Identify which cell holds the provided text, then report its (x, y) central coordinate. 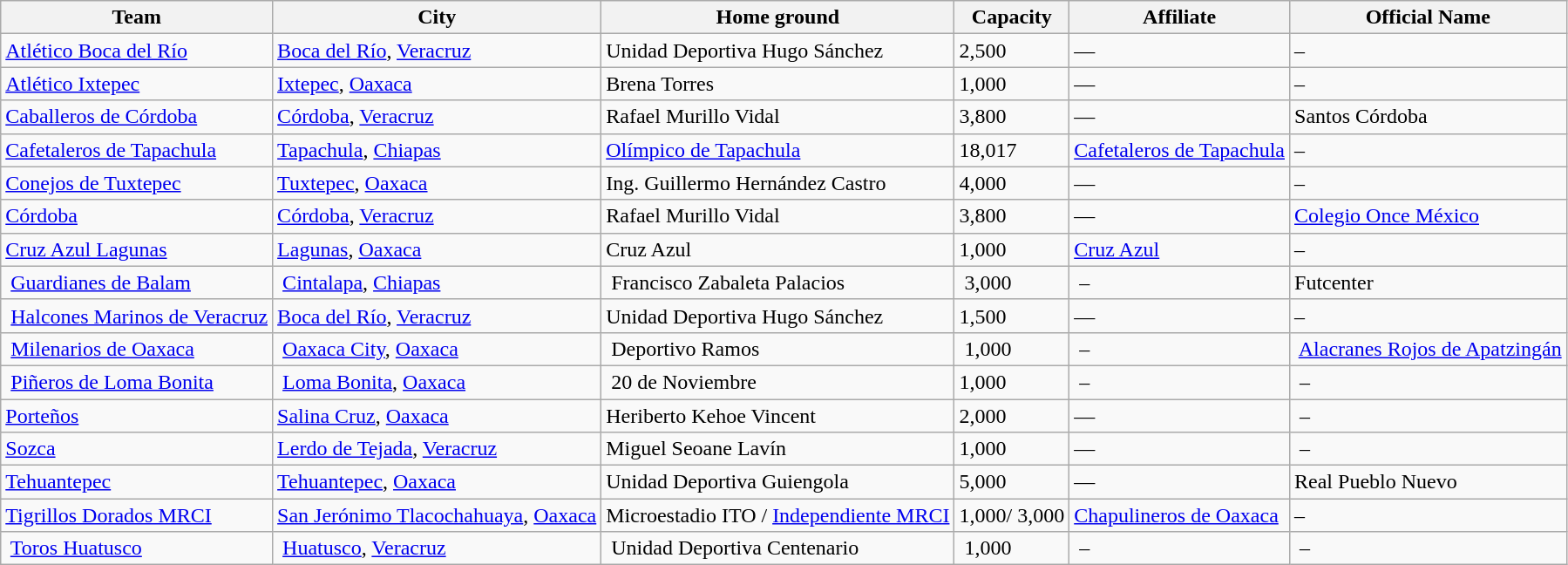
Santos Córdoba (1429, 117)
Tehuantepec (137, 482)
Brena Torres (777, 84)
Huatusco, Veracruz (438, 548)
Lagunas, Oaxaca (438, 249)
Lerdo de Tejada, Veracruz (438, 449)
City (438, 17)
Atlético Boca del Río (137, 51)
1,500 (1012, 316)
Loma Bonita, Oaxaca (438, 382)
2,000 (1012, 416)
Real Pueblo Nuevo (1429, 482)
Cruz Azul Lagunas (137, 249)
Halcones Marinos de Veracruz (137, 316)
Olímpico de Tapachula (777, 150)
Microestadio ITO / Independiente MRCI (777, 515)
Team (137, 17)
Conejos de Tuxtepec (137, 183)
Oaxaca City, Oaxaca (438, 349)
Sozca (137, 449)
Cintalapa, Chiapas (438, 282)
Tehuantepec, Oaxaca (438, 482)
Capacity (1012, 17)
Tigrillos Dorados MRCI (137, 515)
2,500 (1012, 51)
Milenarios de Oaxaca (137, 349)
3,000 (1012, 282)
Miguel Seoane Lavín (777, 449)
Deportivo Ramos (777, 349)
Heriberto Kehoe Vincent (777, 416)
Córdoba (137, 216)
Home ground (777, 17)
Francisco Zabaleta Palacios (777, 282)
Guardianes de Balam (137, 282)
Caballeros de Córdoba (137, 117)
Unidad Deportiva Guiengola (777, 482)
Tapachula, Chiapas (438, 150)
Alacranes Rojos de Apatzingán (1429, 349)
Unidad Deportiva Centenario (777, 548)
4,000 (1012, 183)
Piñeros de Loma Bonita (137, 382)
Futcenter (1429, 282)
Colegio Once México (1429, 216)
Affiliate (1180, 17)
San Jerónimo Tlacochahuaya, Oaxaca (438, 515)
18,017 (1012, 150)
Chapulineros de Oaxaca (1180, 515)
Toros Huatusco (137, 548)
1,000/ 3,000 (1012, 515)
20 de Noviembre (777, 382)
Ing. Guillermo Hernández Castro (777, 183)
Ixtepec, Oaxaca (438, 84)
Tuxtepec, Oaxaca (438, 183)
Official Name (1429, 17)
Porteños (137, 416)
Atlético Ixtepec (137, 84)
Salina Cruz, Oaxaca (438, 416)
5,000 (1012, 482)
